Detect which cell encompasses the target text, then output its [x, y] center coordinate. 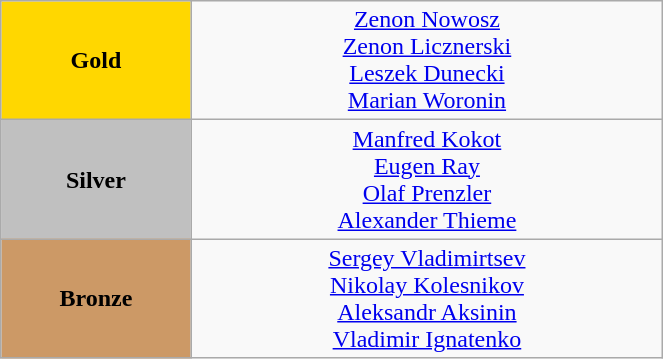
Silver [96, 180]
Manfred KokotEugen RayOlaf PrenzlerAlexander Thieme [427, 180]
Zenon NowoszZenon LicznerskiLeszek DuneckiMarian Woronin [427, 60]
Gold [96, 60]
Sergey VladimirtsevNikolay KolesnikovAleksandr AksininVladimir Ignatenko [427, 298]
Bronze [96, 298]
